Capture the cell that displays the provided text and extract its (x, y) central coordinate. 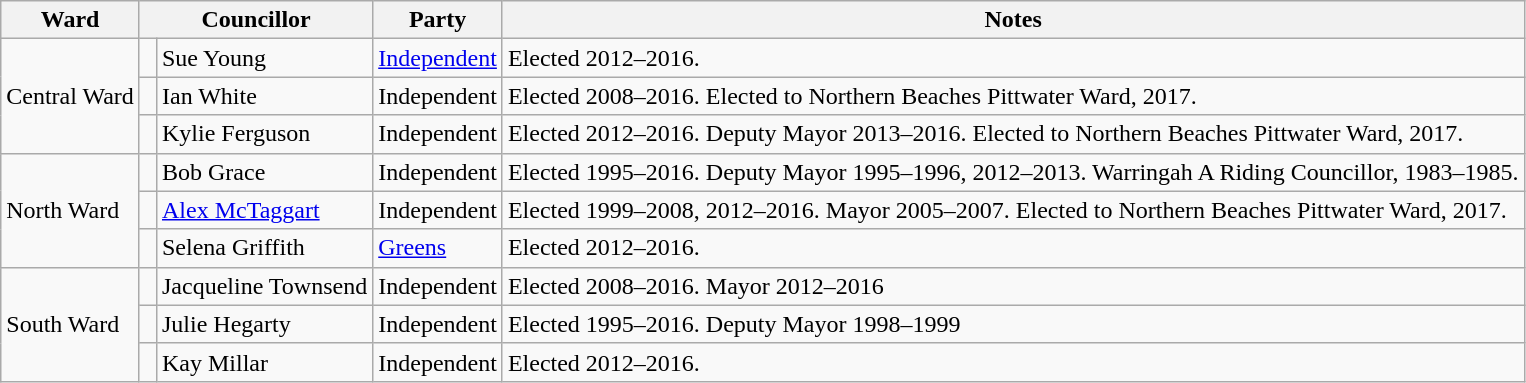
Councillor (256, 20)
Notes (1013, 20)
Sue Young (264, 58)
Elected 1995–2016. Deputy Mayor 1995–1996, 2012–2013. Warringah A Riding Councillor, 1983–1985. (1013, 172)
Alex McTaggart (264, 210)
Elected 1999–2008, 2012–2016. Mayor 2005–2007. Elected to Northern Beaches Pittwater Ward, 2017. (1013, 210)
Greens (438, 248)
Central Ward (70, 96)
Bob Grace (264, 172)
Elected 2008–2016. Mayor 2012–2016 (1013, 286)
Ward (70, 20)
Ian White (264, 96)
Elected 1995–2016. Deputy Mayor 1998–1999 (1013, 324)
Elected 2008–2016. Elected to Northern Beaches Pittwater Ward, 2017. (1013, 96)
Kylie Ferguson (264, 134)
South Ward (70, 324)
Jacqueline Townsend (264, 286)
Elected 2012–2016. Deputy Mayor 2013–2016. Elected to Northern Beaches Pittwater Ward, 2017. (1013, 134)
Selena Griffith (264, 248)
Julie Hegarty (264, 324)
North Ward (70, 210)
Kay Millar (264, 362)
Party (438, 20)
